Capture the cell that displays the provided text and extract its [X, Y] central coordinate. 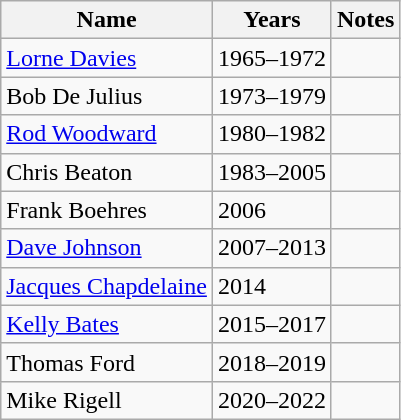
Name [107, 20]
2006 [272, 210]
2014 [272, 286]
2015–2017 [272, 324]
Chris Beaton [107, 172]
Years [272, 20]
1980–1982 [272, 134]
1965–1972 [272, 58]
Jacques Chapdelaine [107, 286]
Notes [365, 20]
2007–2013 [272, 248]
Dave Johnson [107, 248]
Lorne Davies [107, 58]
2020–2022 [272, 400]
Bob De Julius [107, 96]
Mike Rigell [107, 400]
1983–2005 [272, 172]
Rod Woodward [107, 134]
Frank Boehres [107, 210]
2018–2019 [272, 362]
Kelly Bates [107, 324]
Thomas Ford [107, 362]
1973–1979 [272, 96]
